Capture the cell that displays the provided text and extract its (X, Y) central coordinate. 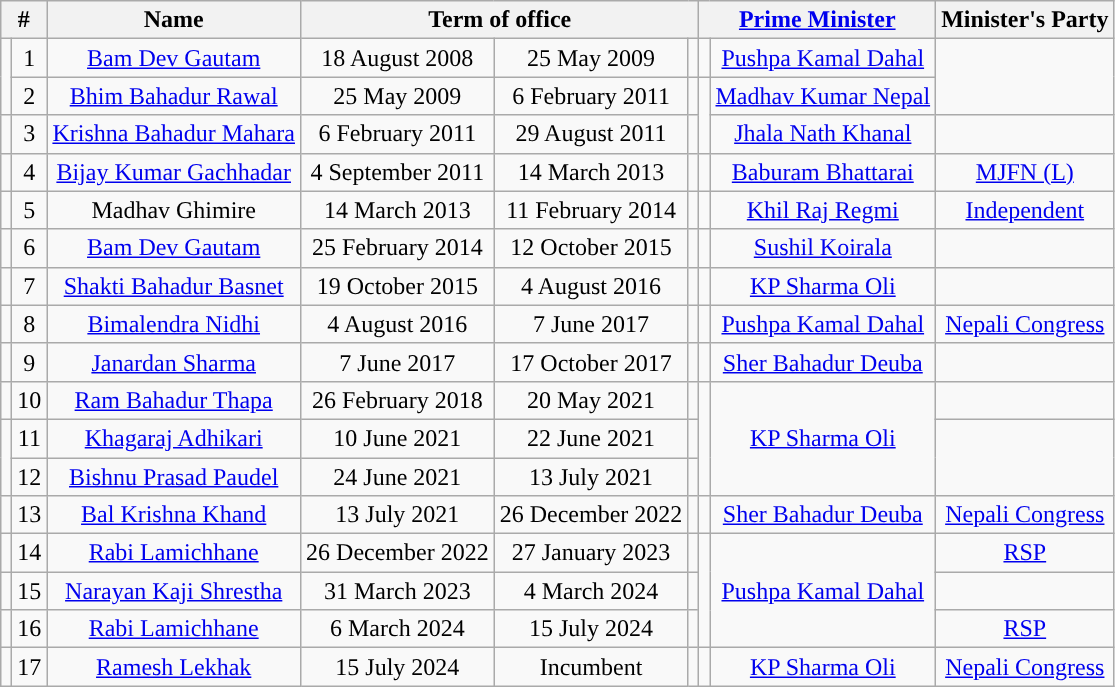
Incumbent (591, 667)
Narayan Kaji Shrestha (174, 591)
19 October 2015 (398, 286)
Shakti Bahadur Basnet (174, 286)
Bishnu Prasad Paudel (174, 477)
29 August 2011 (591, 134)
15 (30, 591)
Baburam Bhattarai (823, 172)
6 March 2024 (398, 629)
31 March 2023 (398, 591)
12 (30, 477)
Ram Bahadur Thapa (174, 400)
16 (30, 629)
8 (30, 324)
Khagaraj Adhikari (174, 438)
# (24, 20)
Name (174, 20)
4 September 2011 (398, 172)
25 February 2014 (398, 248)
18 August 2008 (398, 58)
26 February 2018 (398, 400)
24 June 2021 (398, 477)
Khil Raj Regmi (823, 210)
13 (30, 515)
Independent (1025, 210)
11 (30, 438)
Madhav Ghimire (174, 210)
7 (30, 286)
10 (30, 400)
Prime Minister (818, 20)
Janardan Sharma (174, 362)
Sushil Koirala (823, 248)
Madhav Kumar Nepal (823, 96)
4 March 2024 (591, 591)
12 October 2015 (591, 248)
6 (30, 248)
Minister's Party (1025, 20)
MJFN (L) (1025, 172)
11 February 2014 (591, 210)
5 (30, 210)
17 (30, 667)
Term of office (500, 20)
4 (30, 172)
1 (30, 58)
20 May 2021 (591, 400)
Bal Krishna Khand (174, 515)
27 January 2023 (591, 553)
14 (30, 553)
Krishna Bahadur Mahara (174, 134)
Bhim Bahadur Rawal (174, 96)
3 (30, 134)
22 June 2021 (591, 438)
9 (30, 362)
2 (30, 96)
Ramesh Lekhak (174, 667)
Jhala Nath Khanal (823, 134)
Bimalendra Nidhi (174, 324)
Bijay Kumar Gachhadar (174, 172)
10 June 2021 (398, 438)
17 October 2017 (591, 362)
